Scan for the cell matching the given text and deliver its [x, y] coordinate at center. 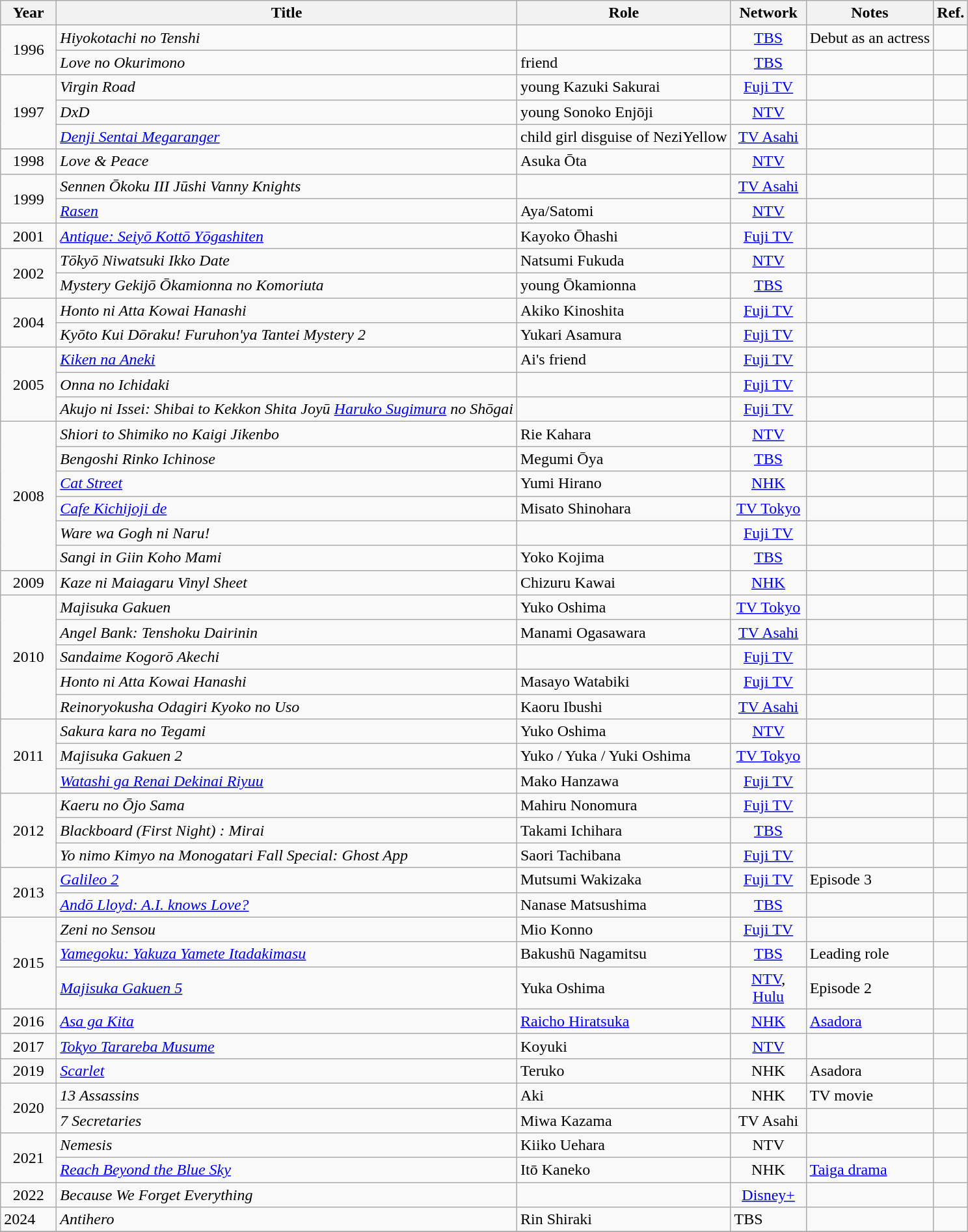
Rasen [287, 211]
Sangi in Giin Koho Mami [287, 558]
Disney+ [768, 1195]
7 Secretaries [287, 1120]
2005 [29, 385]
Rin Shiraki [623, 1220]
Hiyokotachi no Tenshi [287, 38]
Akiko Kinoshita [623, 310]
Manami Ogasawara [623, 632]
Episode 3 [870, 880]
Asuka Ōta [623, 161]
Sennen Ōkoku III Jūshi Vanny Knights [287, 186]
Yuka Oshima [623, 988]
Yumi Hirano [623, 484]
Chizuru Kawai [623, 582]
2009 [29, 582]
2010 [29, 657]
2015 [29, 963]
Mio Konno [623, 929]
Koyuki [623, 1046]
Kaze ni Maiagaru Vinyl Sheet [287, 582]
2020 [29, 1108]
young Sonoko Enjōji [623, 112]
Denji Sentai Megaranger [287, 137]
Majisuka Gakuen [287, 607]
Leading role [870, 954]
Network [768, 13]
1997 [29, 112]
Title [287, 13]
2019 [29, 1071]
child girl disguise of NeziYellow [623, 137]
Rie Kahara [623, 434]
Reach Beyond the Blue Sky [287, 1170]
Shiori to Shimiko no Kaigi Jikenbo [287, 434]
1996 [29, 50]
NTV, Hulu [768, 988]
Kiken na Aneki [287, 360]
2022 [29, 1195]
Misato Shinohara [623, 508]
Aya/Satomi [623, 211]
Andō Lloyd: A.I. knows Love? [287, 905]
Sakura kara no Tegami [287, 732]
Megumi Ōya [623, 459]
Taiga drama [870, 1170]
Asa ga Kita [287, 1021]
Yo nimo Kimyo na Monogatari Fall Special: Ghost App [287, 855]
Mystery Gekijō Ōkamionna no Komoriuta [287, 285]
Reinoryokusha Odagiri Kyoko no Uso [287, 706]
Natsumi Fukuda [623, 260]
Mako Hanzawa [623, 781]
2013 [29, 892]
Kaeru no Ōjo Sama [287, 806]
Bakushū Nagamitsu [623, 954]
Majisuka Gakuen 2 [287, 756]
Majisuka Gakuen 5 [287, 988]
Kaoru Ibushi [623, 706]
Bengoshi Rinko Ichinose [287, 459]
Aki [623, 1095]
Debut as an actress [870, 38]
Miwa Kazama [623, 1120]
Scarlet [287, 1071]
Yukari Asamura [623, 335]
young Ōkamionna [623, 285]
Angel Bank: Tenshoku Dairinin [287, 632]
Ref. [951, 13]
Teruko [623, 1071]
Akujo ni Issei: Shibai to Kekkon Shita Joyū Haruko Sugimura no Shōgai [287, 409]
2016 [29, 1021]
Virgin Road [287, 87]
2024 [29, 1220]
Love no Okurimono [287, 62]
young Kazuki Sakurai [623, 87]
Ai's friend [623, 360]
Yoko Kojima [623, 558]
DxD [287, 112]
2001 [29, 236]
Antique: Seiyō Kottō Yōgashiten [287, 236]
Masayo Watabiki [623, 681]
Notes [870, 13]
Year [29, 13]
Episode 2 [870, 988]
2017 [29, 1046]
TV movie [870, 1095]
Galileo 2 [287, 880]
Mahiru Nonomura [623, 806]
Mutsumi Wakizaka [623, 880]
Takami Ichihara [623, 830]
Tokyo Tarareba Musume [287, 1046]
2021 [29, 1158]
Watashi ga Renai Dekinai Riyuu [287, 781]
Saori Tachibana [623, 855]
Cat Street [287, 484]
Zeni no Sensou [287, 929]
Ware wa Gogh ni Naru! [287, 533]
Because We Forget Everything [287, 1195]
friend [623, 62]
13 Assassins [287, 1095]
1998 [29, 161]
Yamegoku: Yakuza Yamete Itadakimasu [287, 954]
Raicho Hiratsuka [623, 1021]
Nanase Matsushima [623, 905]
Onna no Ichidaki [287, 385]
Kayoko Ōhashi [623, 236]
2012 [29, 830]
Tōkyō Niwatsuki Ikko Date [287, 260]
2008 [29, 496]
2002 [29, 273]
Cafe Kichijoji de [287, 508]
Blackboard (First Night) : Mirai [287, 830]
Sandaime Kogorō Akechi [287, 657]
Yuko / Yuka / Yuki Oshima [623, 756]
2011 [29, 756]
Kiiko Uehara [623, 1145]
Kyōto Kui Dōraku! Furuhon'ya Tantei Mystery 2 [287, 335]
Nemesis [287, 1145]
Role [623, 13]
2004 [29, 323]
Love & Peace [287, 161]
Antihero [287, 1220]
1999 [29, 198]
Itō Kaneko [623, 1170]
